Capture the cell that displays the provided text and extract its (X, Y) central coordinate. 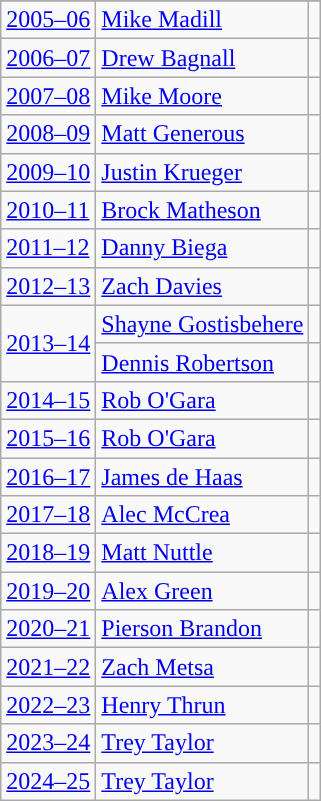
2020–21 (48, 629)
Pierson Brandon (202, 629)
Brock Matheson (202, 210)
2024–25 (48, 781)
2010–11 (48, 210)
2012–13 (48, 286)
Matt Nuttle (202, 553)
Justin Krueger (202, 172)
2009–10 (48, 172)
Zach Davies (202, 286)
2019–20 (48, 591)
James de Haas (202, 477)
Danny Biega (202, 248)
2008–09 (48, 134)
2017–18 (48, 515)
Mike Madill (202, 20)
2016–17 (48, 477)
2023–24 (48, 743)
Zach Metsa (202, 667)
2022–23 (48, 705)
Drew Bagnall (202, 58)
Mike Moore (202, 96)
2013–14 (48, 343)
Alex Green (202, 591)
2006–07 (48, 58)
2021–22 (48, 667)
Dennis Robertson (202, 362)
Henry Thrun (202, 705)
2015–16 (48, 438)
2018–19 (48, 553)
2014–15 (48, 400)
Shayne Gostisbehere (202, 324)
2011–12 (48, 248)
Alec McCrea (202, 515)
2005–06 (48, 20)
2007–08 (48, 96)
Matt Generous (202, 134)
